Return the [X, Y] coordinate for the center point of the cell that contains the specified text.  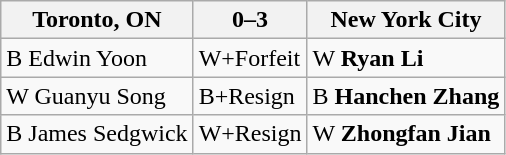
W Ryan Li [406, 58]
B James Sedgwick [97, 134]
W+Forfeit [250, 58]
B+Resign [250, 96]
B Edwin Yoon [97, 58]
W+Resign [250, 134]
W Guanyu Song [97, 96]
New York City [406, 20]
W Zhongfan Jian [406, 134]
Toronto, ON [97, 20]
B Hanchen Zhang [406, 96]
0–3 [250, 20]
